Pinpoint the cell where the given text exists, returning its (x, y) midpoint coordinate. 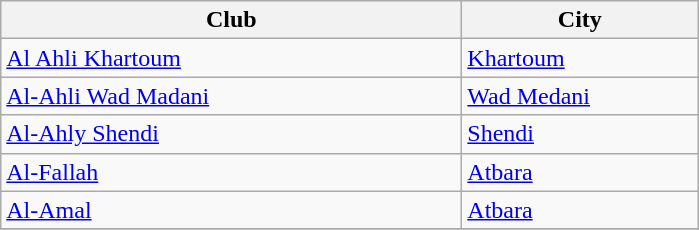
City (580, 20)
Al-Amal (232, 210)
Al-Ahly Shendi (232, 134)
Al-Fallah (232, 172)
Wad Medani (580, 96)
Al Ahli Khartoum (232, 58)
Shendi (580, 134)
Club (232, 20)
Khartoum (580, 58)
Al-Ahli Wad Madani (232, 96)
